Return [X, Y] of the center of cell containing provided text 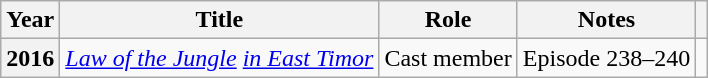
Cast member [448, 58]
2016 [30, 58]
Notes [606, 20]
Law of the Jungle in East Timor [220, 58]
Year [30, 20]
Title [220, 20]
Episode 238–240 [606, 58]
Role [448, 20]
